Pinpoint the cell where the given text exists, returning its (X, Y) midpoint coordinate. 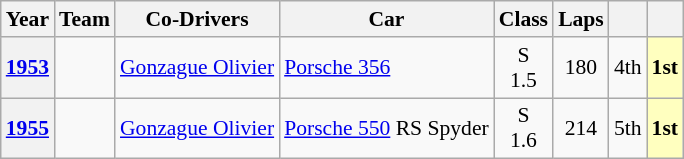
Car (386, 19)
5th (628, 128)
1955 (28, 128)
214 (581, 128)
Class (524, 19)
4th (628, 68)
Porsche 550 RS Spyder (386, 128)
180 (581, 68)
S1.5 (524, 68)
1953 (28, 68)
Team (84, 19)
Year (28, 19)
Co-Drivers (197, 19)
Porsche 356 (386, 68)
Laps (581, 19)
S1.6 (524, 128)
